Scan for the cell matching the given text and deliver its [x, y] coordinate at center. 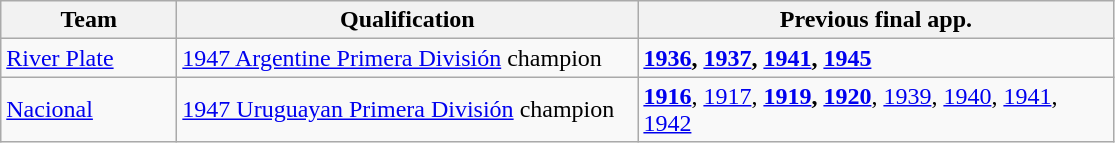
Team [89, 20]
1947 Argentine Primera División champion [408, 58]
Nacional [89, 110]
Qualification [408, 20]
River Plate [89, 58]
1936, 1937, 1941, 1945 [876, 58]
Previous final app. [876, 20]
1947 Uruguayan Primera División champion [408, 110]
1916, 1917, 1919, 1920, 1939, 1940, 1941, 1942 [876, 110]
